Detect which cell encompasses the target text, then output its [x, y] center coordinate. 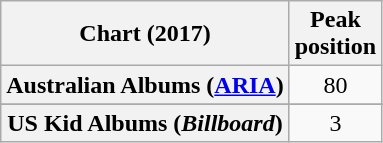
Chart (2017) [145, 34]
3 [335, 123]
Peak position [335, 34]
Australian Albums (ARIA) [145, 85]
80 [335, 85]
US Kid Albums (Billboard) [145, 123]
